Detect which cell encompasses the target text, then output its [x, y] center coordinate. 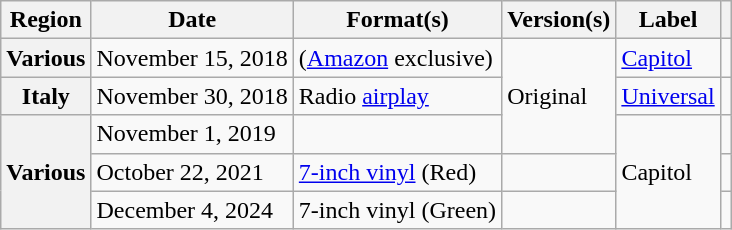
(Amazon exclusive) [397, 58]
Italy [46, 96]
Date [192, 20]
Region [46, 20]
November 1, 2019 [192, 134]
November 30, 2018 [192, 96]
December 4, 2024 [192, 210]
Format(s) [397, 20]
Version(s) [559, 20]
October 22, 2021 [192, 172]
Radio airplay [397, 96]
7-inch vinyl (Green) [397, 210]
Universal [668, 96]
November 15, 2018 [192, 58]
Label [668, 20]
Original [559, 96]
7-inch vinyl (Red) [397, 172]
